Provide the [x, y] coordinate of the cell's center where the given text is located.  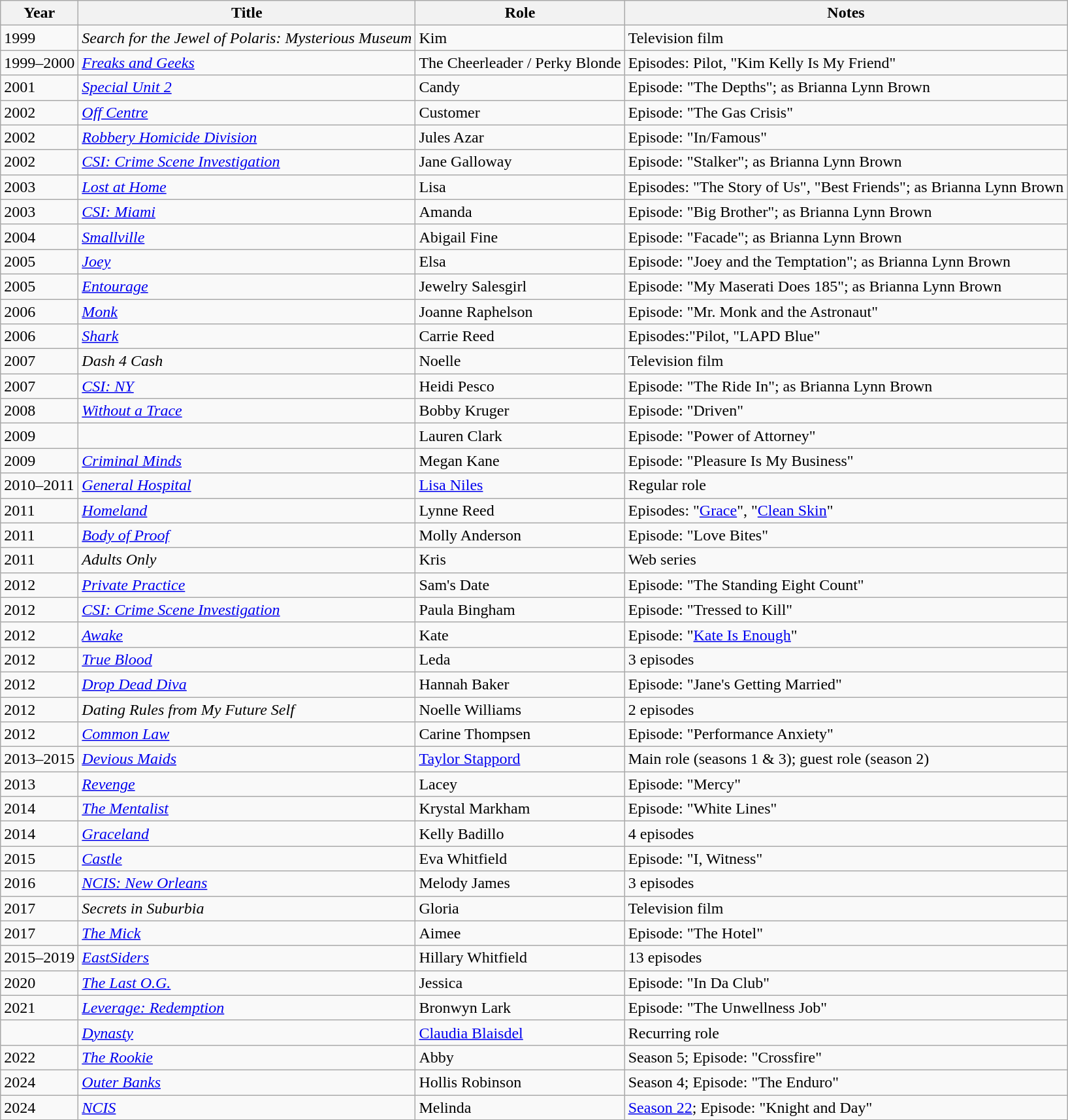
EastSiders [247, 958]
Search for the Jewel of Polaris: Mysterious Museum [247, 38]
The Rookie [247, 1057]
Shark [247, 337]
Episode: "The Hotel" [846, 933]
Episode: "I, Witness" [846, 859]
Jules Azar [520, 137]
Entourage [247, 286]
Sam's Date [520, 585]
Abigail Fine [520, 237]
Lacey [520, 784]
Elsa [520, 261]
General Hospital [247, 486]
Episodes: "The Story of Us", "Best Friends"; as Brianna Lynn Brown [846, 187]
Devious Maids [247, 759]
NCIS: New Orleans [247, 883]
Dating Rules from My Future Self [247, 709]
Regular role [846, 486]
Lisa Niles [520, 486]
2013 [39, 784]
Episode: "Big Brother"; as Brianna Lynn Brown [846, 212]
True Blood [247, 659]
Robbery Homicide Division [247, 137]
Without a Trace [247, 411]
Drop Dead Diva [247, 684]
Dash 4 Cash [247, 361]
Episode: "In Da Club" [846, 983]
Episodes: Pilot, "Kim Kelly Is My Friend" [846, 63]
Episodes: "Grace", "Clean Skin" [846, 510]
Episode: "Performance Anxiety" [846, 734]
Krystal Markham [520, 809]
4 episodes [846, 834]
Episode: "White Lines" [846, 809]
CSI: Miami [247, 212]
Episode: "The Gas Crisis" [846, 112]
Episode: "The Unwellness Job" [846, 1008]
Episode: "Love Bites" [846, 535]
Molly Anderson [520, 535]
Freaks and Geeks [247, 63]
Hillary Whitfield [520, 958]
Homeland [247, 510]
Kelly Badillo [520, 834]
Heidi Pesco [520, 386]
Carine Thompsen [520, 734]
Episode: "Facade"; as Brianna Lynn Brown [846, 237]
Customer [520, 112]
Smallville [247, 237]
Noelle [520, 361]
Lost at Home [247, 187]
Lauren Clark [520, 436]
2021 [39, 1008]
Episode: "The Depths"; as Brianna Lynn Brown [846, 88]
Kim [520, 38]
Episode: "The Standing Eight Count" [846, 585]
Carrie Reed [520, 337]
Episode: "Power of Attorney" [846, 436]
Leverage: Redemption [247, 1008]
Episode: "Driven" [846, 411]
Year [39, 13]
The Last O.G. [247, 983]
Bronwyn Lark [520, 1008]
Criminal Minds [247, 461]
Title [247, 13]
Common Law [247, 734]
Special Unit 2 [247, 88]
2020 [39, 983]
Kris [520, 560]
Body of Proof [247, 535]
2016 [39, 883]
Jessica [520, 983]
Notes [846, 13]
Episode: "Joey and the Temptation"; as Brianna Lynn Brown [846, 261]
Web series [846, 560]
Main role (seasons 1 & 3); guest role (season 2) [846, 759]
Episode: "Pleasure Is My Business" [846, 461]
Taylor Stappord [520, 759]
Awake [247, 634]
Episode: "Tressed to Kill" [846, 610]
Private Practice [247, 585]
Melody James [520, 883]
Role [520, 13]
2015 [39, 859]
Episode: "The Ride In"; as Brianna Lynn Brown [846, 386]
Season 5; Episode: "Crossfire" [846, 1057]
1999–2000 [39, 63]
The Mentalist [247, 809]
Megan Kane [520, 461]
Castle [247, 859]
2 episodes [846, 709]
1999 [39, 38]
Dynasty [247, 1032]
2001 [39, 88]
Adults Only [247, 560]
Joey [247, 261]
Episode: "Kate Is Enough" [846, 634]
Abby [520, 1057]
Kate [520, 634]
Noelle Williams [520, 709]
The Mick [247, 933]
Monk [247, 312]
Lynne Reed [520, 510]
2008 [39, 411]
Joanne Raphelson [520, 312]
Amanda [520, 212]
2013–2015 [39, 759]
Bobby Kruger [520, 411]
Off Centre [247, 112]
Outer Banks [247, 1082]
Candy [520, 88]
Episode: "Mercy" [846, 784]
Episode: "In/Famous" [846, 137]
Episode: "My Maserati Does 185"; as Brianna Lynn Brown [846, 286]
Lisa [520, 187]
Hannah Baker [520, 684]
2022 [39, 1057]
Recurring role [846, 1032]
Episodes:"Pilot, "LAPD Blue" [846, 337]
Episode: "Mr. Monk and the Astronaut" [846, 312]
13 episodes [846, 958]
Graceland [247, 834]
Season 4; Episode: "The Enduro" [846, 1082]
2010–2011 [39, 486]
NCIS [247, 1108]
Episode: "Stalker"; as Brianna Lynn Brown [846, 162]
CSI: NY [247, 386]
Jewelry Salesgirl [520, 286]
Claudia Blaisdel [520, 1032]
Eva Whitfield [520, 859]
Secrets in Suburbia [247, 908]
Revenge [247, 784]
2015–2019 [39, 958]
Season 22; Episode: "Knight and Day" [846, 1108]
Episode: "Jane's Getting Married" [846, 684]
Hollis Robinson [520, 1082]
Leda [520, 659]
Jane Galloway [520, 162]
Gloria [520, 908]
Aimee [520, 933]
Paula Bingham [520, 610]
2004 [39, 237]
The Cheerleader / Perky Blonde [520, 63]
Melinda [520, 1108]
